Return the [x, y] coordinate for the center point of the cell that contains the specified text.  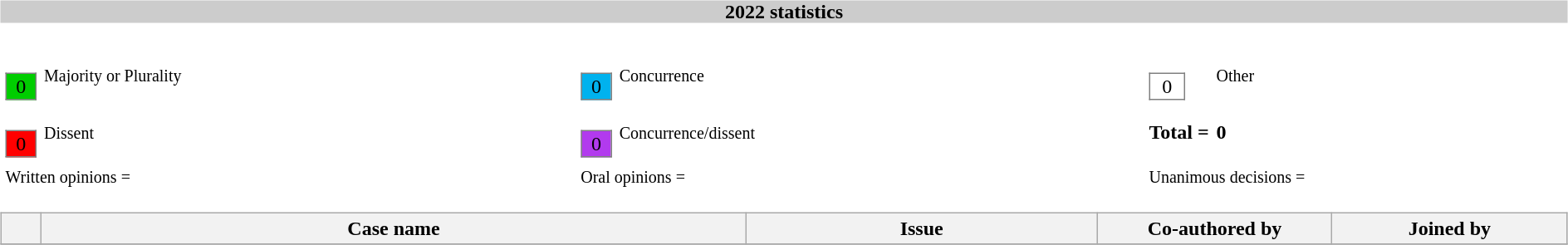
Unanimous decisions = [1355, 176]
Oral opinions = [860, 176]
Majority or Plurality [309, 76]
Concurrence/dissent [880, 132]
2022 statistics [784, 12]
Co-authored by [1214, 228]
Concurrence [880, 76]
Dissent [309, 132]
Other [1390, 76]
Joined by [1450, 228]
Issue [922, 228]
Case name [394, 228]
Written opinions = [290, 176]
Total = [1178, 132]
